Pinpoint the cell where the given text exists, returning its [X, Y] midpoint coordinate. 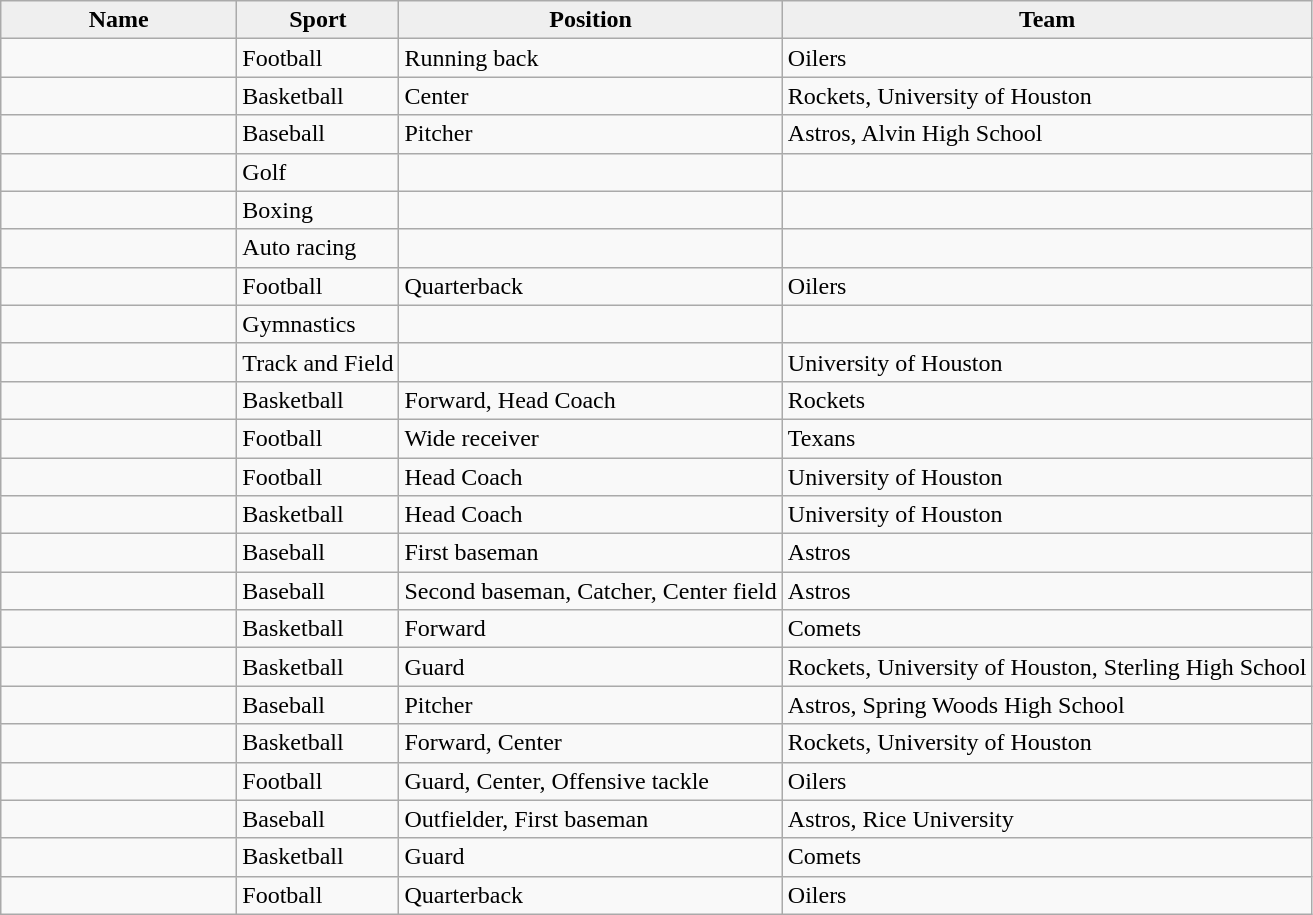
Golf [318, 172]
Guard, Center, Offensive tackle [590, 781]
Boxing [318, 210]
Team [1047, 20]
Auto racing [318, 248]
Forward, Center [590, 743]
Wide receiver [590, 438]
Gymnastics [318, 324]
Sport [318, 20]
Astros, Spring Woods High School [1047, 705]
Track and Field [318, 362]
First baseman [590, 553]
Center [590, 96]
Rockets [1047, 400]
Position [590, 20]
Second baseman, Catcher, Center field [590, 591]
Texans [1047, 438]
Forward [590, 629]
Astros, Alvin High School [1047, 134]
Name [119, 20]
Outfielder, First baseman [590, 819]
Rockets, University of Houston, Sterling High School [1047, 667]
Running back [590, 58]
Forward, Head Coach [590, 400]
Astros, Rice University [1047, 819]
